Output the (x, y) coordinate of the center of the cell containing the given text.  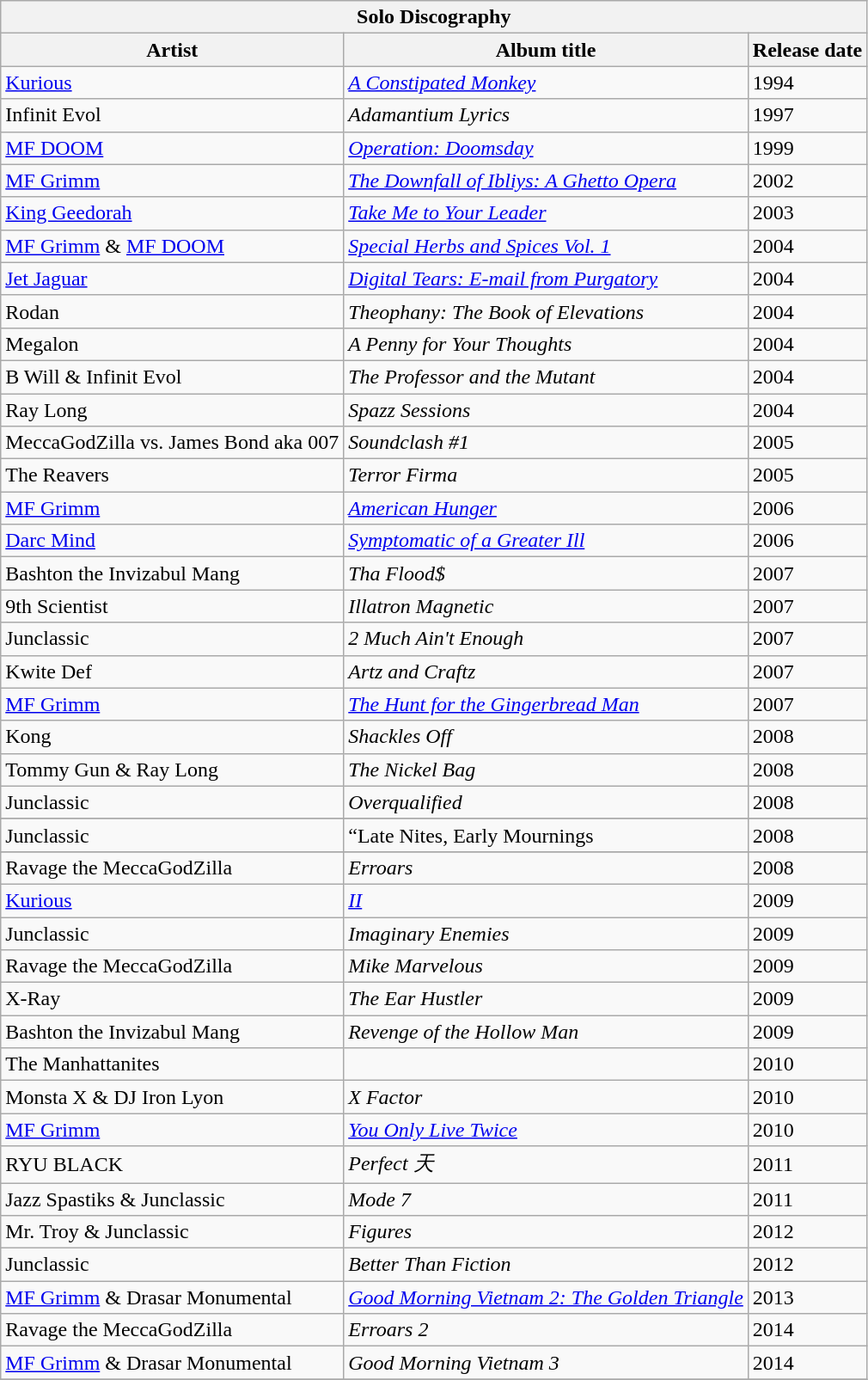
Take Me to Your Leader (547, 213)
King Geedorah (172, 213)
1999 (807, 148)
MeccaGodZilla vs. James Bond aka 007 (172, 443)
Jazz Spastiks & Junclassic (172, 1199)
Illatron Magnetic (547, 606)
Terror Firma (547, 475)
2002 (807, 181)
Solo Discography (434, 17)
Monsta X & DJ Iron Lyon (172, 1097)
Infinit Evol (172, 115)
The Ear Hustler (547, 999)
2003 (807, 213)
Album title (547, 50)
The Downfall of Ibliys: A Ghetto Opera (547, 181)
Figures (547, 1232)
Release date (807, 50)
American Hunger (547, 508)
The Reavers (172, 475)
Good Morning Vietnam 3 (547, 1363)
Rodan (172, 311)
Revenge of the Hollow Man (547, 1032)
Darc Mind (172, 541)
Tommy Gun & Ray Long (172, 770)
2 Much Ain't Enough (547, 639)
“Late Nites, Early Mournings (547, 835)
The Nickel Bag (547, 770)
You Only Live Twice (547, 1130)
Soundclash #1 (547, 443)
Artist (172, 50)
Spazz Sessions (547, 410)
A Penny for Your Thoughts (547, 344)
Digital Tears: E-mail from Purgatory (547, 279)
1997 (807, 115)
2013 (807, 1297)
B Will & Infinit Evol (172, 377)
Kong (172, 737)
Special Herbs and Spices Vol. 1 (547, 246)
RYU BLACK (172, 1164)
Symptomatic of a Greater Ill (547, 541)
X-Ray (172, 999)
Overqualified (547, 802)
Mr. Troy & Junclassic (172, 1232)
The Professor and the Mutant (547, 377)
The Manhattanites (172, 1064)
Kwite Def (172, 672)
II (547, 900)
Artz and Craftz (547, 672)
Theophany: The Book of Elevations (547, 311)
Erroars (547, 868)
Ray Long (172, 410)
Shackles Off (547, 737)
MF DOOM (172, 148)
Good Morning Vietnam 2: The Golden Triangle (547, 1297)
A Constipated Monkey (547, 83)
9th Scientist (172, 606)
Tha Flood$ (547, 573)
Imaginary Enemies (547, 933)
Mike Marvelous (547, 966)
Megalon (172, 344)
MF Grimm & MF DOOM (172, 246)
Mode 7 (547, 1199)
The Hunt for the Gingerbread Man (547, 704)
Perfect 天 (547, 1164)
Jet Jaguar (172, 279)
Operation: Doomsday (547, 148)
Adamantium Lyrics (547, 115)
Better Than Fiction (547, 1265)
1994 (807, 83)
X Factor (547, 1097)
Erroars 2 (547, 1330)
